Identify which cell holds the provided text, then report its (x, y) central coordinate. 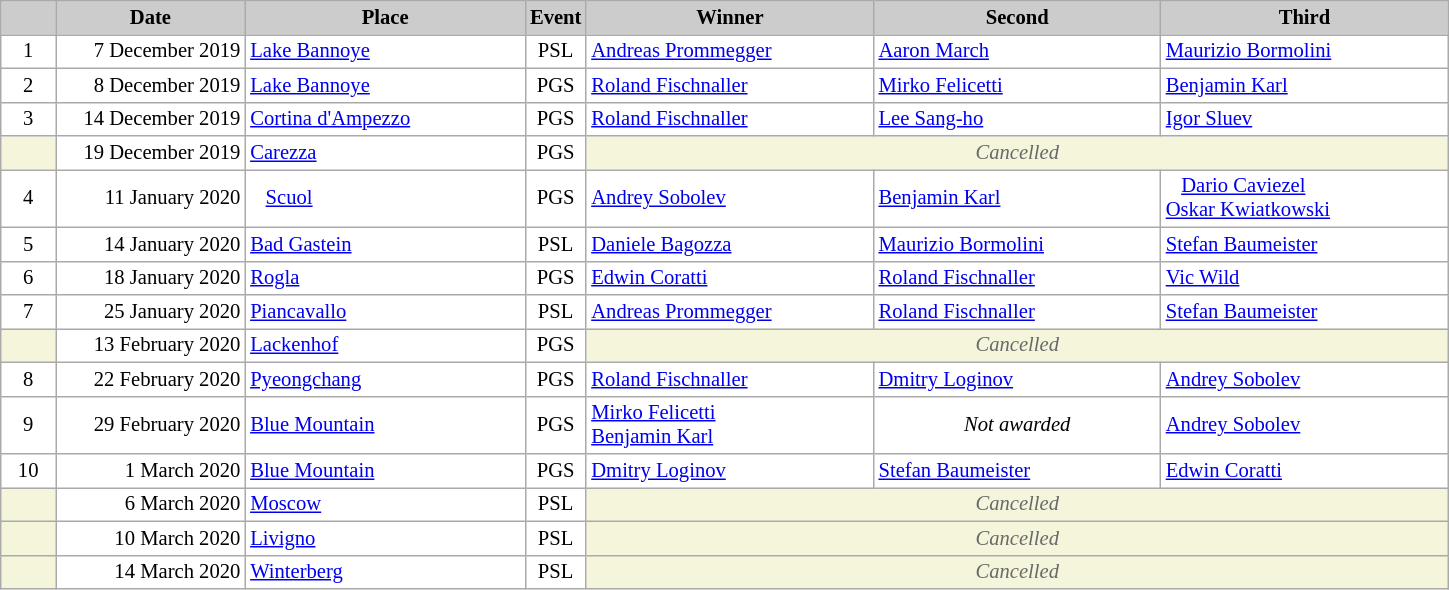
Date (151, 17)
Moscow (385, 504)
14 January 2020 (151, 244)
Pyeongchang (385, 379)
Not awarded (1018, 425)
Bad Gastein (385, 244)
Livigno (385, 538)
Cortina d'Ampezzo (385, 119)
13 February 2020 (151, 345)
6 (28, 278)
19 December 2019 (151, 153)
Piancavallo (385, 311)
Event (556, 17)
8 (28, 379)
Daniele Bagozza (730, 244)
Mirko Felicetti Benjamin Karl (730, 425)
22 February 2020 (151, 379)
7 December 2019 (151, 51)
Second (1018, 17)
Vic Wild (1304, 278)
Place (385, 17)
7 (28, 311)
10 (28, 471)
25 January 2020 (151, 311)
29 February 2020 (151, 425)
2 (28, 85)
Winterberg (385, 572)
5 (28, 244)
14 March 2020 (151, 572)
Lee Sang-ho (1018, 119)
Igor Sluev (1304, 119)
Mirko Felicetti (1018, 85)
Scuol (385, 198)
Lackenhof (385, 345)
Rogla (385, 278)
10 March 2020 (151, 538)
Winner (730, 17)
9 (28, 425)
Third (1304, 17)
6 March 2020 (151, 504)
Carezza (385, 153)
Dario Caviezel Oskar Kwiatkowski (1304, 198)
14 December 2019 (151, 119)
1 March 2020 (151, 471)
Aaron March (1018, 51)
1 (28, 51)
18 January 2020 (151, 278)
3 (28, 119)
8 December 2019 (151, 85)
11 January 2020 (151, 198)
4 (28, 198)
